Search for the cell housing the specified text and yield its [x, y] center coordinate. 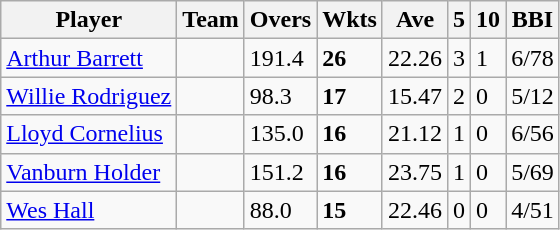
15 [350, 210]
BBI [533, 20]
6/78 [533, 58]
Ave [414, 20]
5 [460, 20]
Vanburn Holder [89, 172]
Wkts [350, 20]
191.4 [280, 58]
4/51 [533, 210]
22.46 [414, 210]
21.12 [414, 134]
2 [460, 96]
22.26 [414, 58]
98.3 [280, 96]
23.75 [414, 172]
Willie Rodriguez [89, 96]
135.0 [280, 134]
6/56 [533, 134]
15.47 [414, 96]
88.0 [280, 210]
Lloyd Cornelius [89, 134]
17 [350, 96]
Team [211, 20]
151.2 [280, 172]
Overs [280, 20]
5/69 [533, 172]
Player [89, 20]
Arthur Barrett [89, 58]
3 [460, 58]
26 [350, 58]
10 [488, 20]
Wes Hall [89, 210]
5/12 [533, 96]
